Output the (X, Y) coordinate of the center of the cell containing the given text.  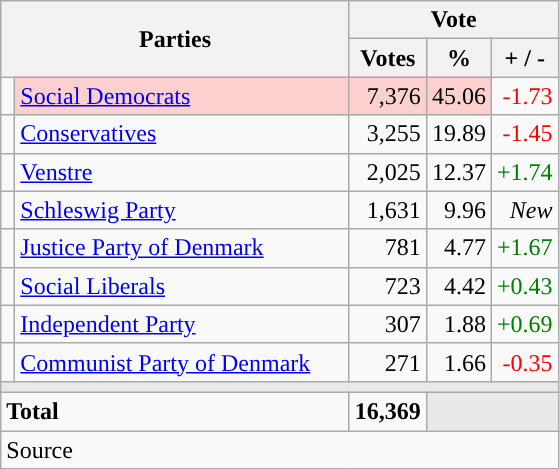
12.37 (458, 172)
2,025 (388, 172)
Schleswig Party (182, 210)
+ / - (524, 58)
+1.67 (524, 248)
781 (388, 248)
+1.74 (524, 172)
723 (388, 286)
Independent Party (182, 324)
Communist Party of Denmark (182, 362)
Source (280, 449)
Venstre (182, 172)
Justice Party of Denmark (182, 248)
1.88 (458, 324)
1,631 (388, 210)
-1.73 (524, 96)
Votes (388, 58)
+0.69 (524, 324)
4.77 (458, 248)
271 (388, 362)
7,376 (388, 96)
-0.35 (524, 362)
Parties (176, 39)
Vote (454, 20)
-1.45 (524, 134)
+0.43 (524, 286)
Total (176, 411)
Social Democrats (182, 96)
19.89 (458, 134)
16,369 (388, 411)
3,255 (388, 134)
9.96 (458, 210)
4.42 (458, 286)
1.66 (458, 362)
New (524, 210)
Social Liberals (182, 286)
45.06 (458, 96)
307 (388, 324)
Conservatives (182, 134)
% (458, 58)
